Output the (X, Y) coordinate of the center of the cell containing the given text.  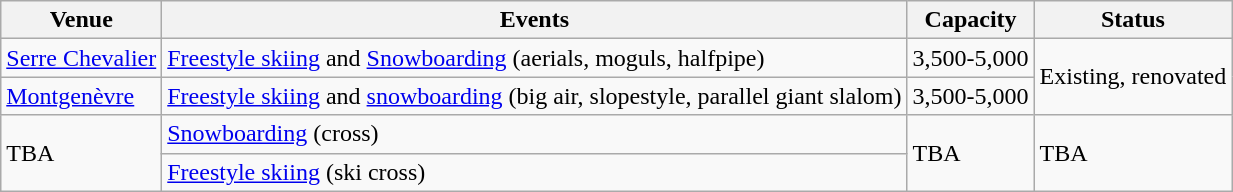
Snowboarding (cross) (534, 134)
Existing, renovated (1133, 77)
Venue (82, 20)
Freestyle skiing and Snowboarding (aerials, moguls, halfpipe) (534, 58)
Freestyle skiing (ski cross) (534, 172)
Serre Chevalier (82, 58)
Capacity (970, 20)
Events (534, 20)
Montgenèvre (82, 96)
Freestyle skiing and snowboarding (big air, slopestyle, parallel giant slalom) (534, 96)
Status (1133, 20)
